Extract the [X, Y] coordinate from the center of the cell holding the provided text.  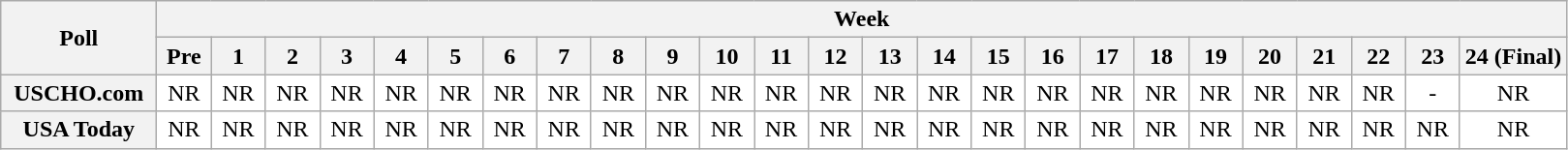
Pre [184, 56]
18 [1161, 56]
17 [1107, 56]
20 [1270, 56]
9 [672, 56]
7 [564, 56]
Poll [79, 38]
3 [347, 56]
6 [509, 56]
23 [1432, 56]
21 [1324, 56]
1 [238, 56]
14 [944, 56]
4 [401, 56]
12 [836, 56]
19 [1215, 56]
8 [618, 56]
5 [455, 56]
USA Today [79, 130]
2 [292, 56]
16 [1053, 56]
22 [1378, 56]
24 (Final) [1513, 56]
- [1432, 93]
10 [726, 56]
11 [781, 56]
13 [890, 56]
Week [862, 19]
USCHO.com [79, 93]
15 [999, 56]
